Determine the [X, Y] coordinate at the center of the cell enclosing the given text.  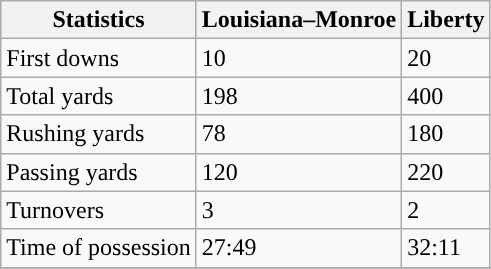
27:49 [298, 248]
Liberty [446, 20]
10 [298, 58]
198 [298, 96]
32:11 [446, 248]
Louisiana–Monroe [298, 20]
120 [298, 172]
400 [446, 96]
Turnovers [99, 210]
78 [298, 134]
180 [446, 134]
Passing yards [99, 172]
220 [446, 172]
Time of possession [99, 248]
Rushing yards [99, 134]
2 [446, 210]
Statistics [99, 20]
20 [446, 58]
Total yards [99, 96]
First downs [99, 58]
3 [298, 210]
